Determine the [x, y] coordinate at the center of the cell enclosing the given text.  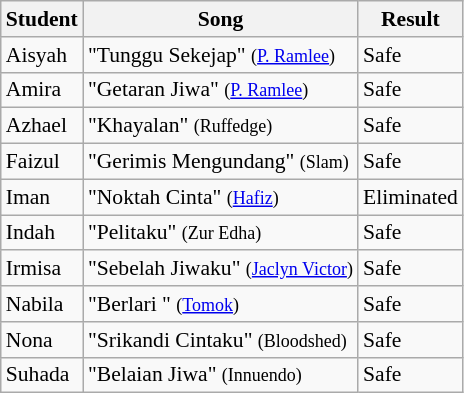
Student [42, 19]
"Pelitaku" (Zur Edha) [220, 233]
Aisyah [42, 55]
"Belaian Jiwa" (Innuendo) [220, 375]
Irmisa [42, 269]
Result [410, 19]
"Srikandi Cintaku" (Bloodshed) [220, 340]
"Tunggu Sekejap" (P. Ramlee) [220, 55]
"Berlari " (Tomok) [220, 304]
Suhada [42, 375]
Indah [42, 233]
Amira [42, 90]
Iman [42, 197]
"Khayalan" (Ruffedge) [220, 126]
"Getaran Jiwa" (P. Ramlee) [220, 90]
Eliminated [410, 197]
"Sebelah Jiwaku" (Jaclyn Victor) [220, 269]
Nabila [42, 304]
"Noktah Cinta" (Hafiz) [220, 197]
Faizul [42, 162]
Azhael [42, 126]
"Gerimis Mengundang" (Slam) [220, 162]
Nona [42, 340]
Song [220, 19]
